Locate the cell with the specified text and output its [x, y] center coordinate. 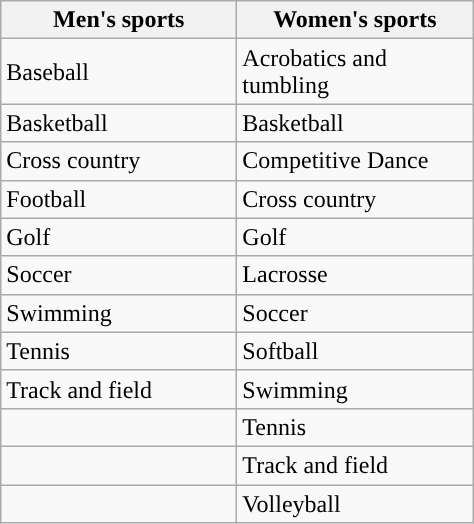
Men's sports [119, 20]
Lacrosse [355, 275]
Acrobatics and tumbling [355, 72]
Baseball [119, 72]
Volleyball [355, 503]
Football [119, 199]
Competitive Dance [355, 161]
Women's sports [355, 20]
Softball [355, 351]
